From the cell containing the given text, extract its center point as (x, y) coordinate. 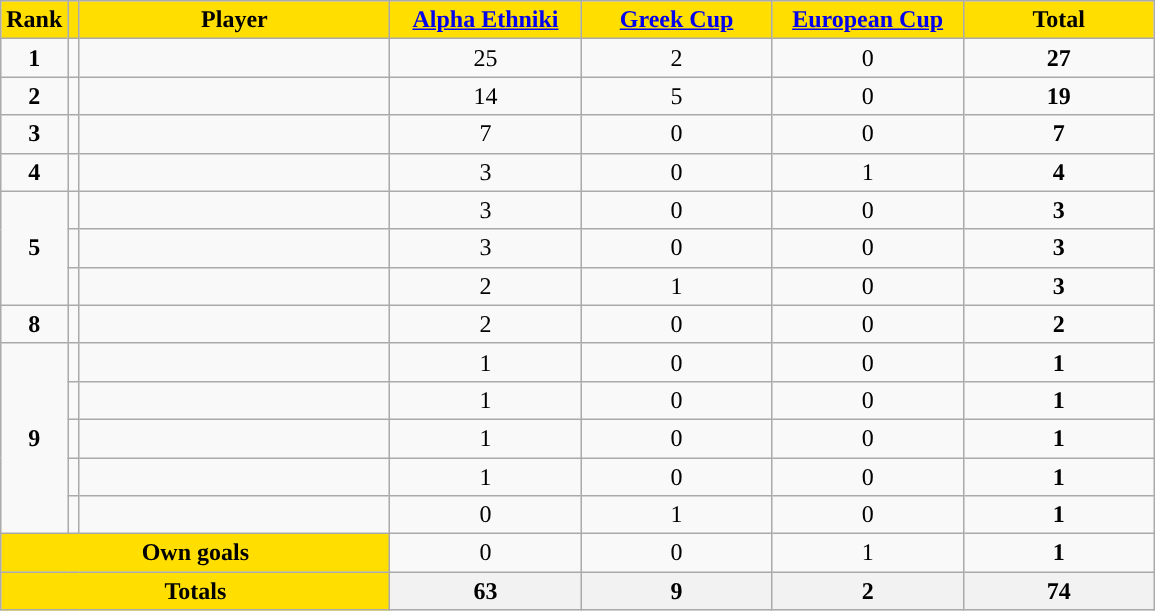
63 (486, 591)
European Cup (868, 20)
Greek Cup (676, 20)
27 (1058, 58)
Player (234, 20)
74 (1058, 591)
19 (1058, 96)
Alpha Ethniki (486, 20)
Own goals (196, 553)
14 (486, 96)
Total (1058, 20)
Totals (196, 591)
Rank (34, 20)
8 (34, 324)
25 (486, 58)
